Provide the [X, Y] coordinate of the cell's center where the given text is located.  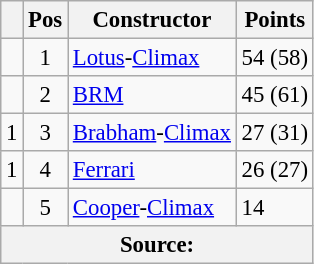
2 [46, 95]
Pos [46, 20]
4 [46, 170]
54 (58) [274, 58]
3 [46, 133]
27 (31) [274, 133]
5 [46, 208]
Cooper-Climax [152, 208]
45 (61) [274, 95]
Lotus-Climax [152, 58]
BRM [152, 95]
Constructor [152, 20]
Source: [158, 245]
14 [274, 208]
Ferrari [152, 170]
Points [274, 20]
26 (27) [274, 170]
Brabham-Climax [152, 133]
